Find where the given text appears and provide that cell's center as (X, Y) coordinate. 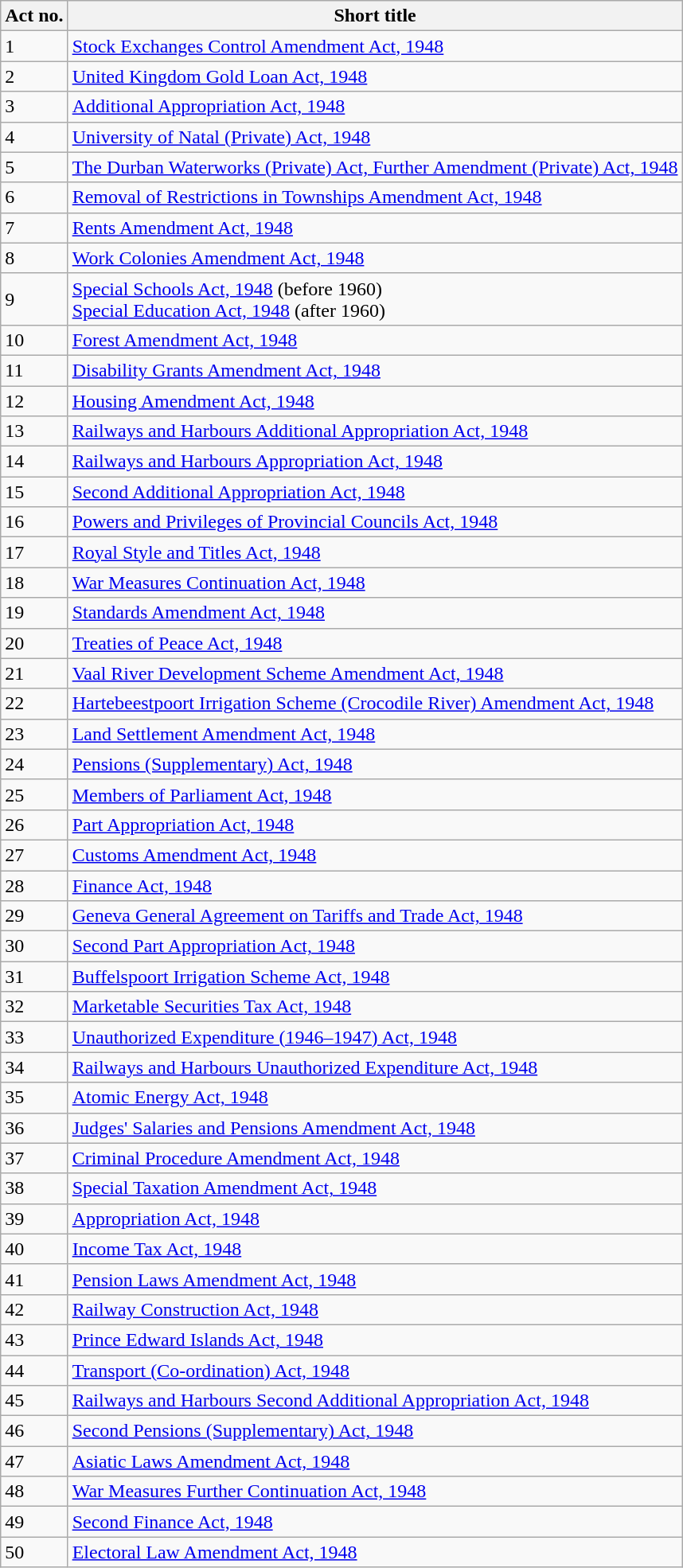
17 (34, 552)
11 (34, 370)
Special Taxation Amendment Act, 1948 (375, 1188)
Rents Amendment Act, 1948 (375, 228)
44 (34, 1370)
Short title (375, 16)
32 (34, 1007)
9 (34, 299)
Disability Grants Amendment Act, 1948 (375, 370)
United Kingdom Gold Loan Act, 1948 (375, 76)
Customs Amendment Act, 1948 (375, 855)
Marketable Securities Tax Act, 1948 (375, 1007)
42 (34, 1309)
Finance Act, 1948 (375, 886)
39 (34, 1219)
37 (34, 1158)
16 (34, 522)
43 (34, 1340)
Work Colonies Amendment Act, 1948 (375, 258)
Second Part Appropriation Act, 1948 (375, 946)
15 (34, 492)
Transport (Co-ordination) Act, 1948 (375, 1370)
1 (34, 46)
Railways and Harbours Additional Appropriation Act, 1948 (375, 431)
22 (34, 704)
Second Pensions (Supplementary) Act, 1948 (375, 1431)
Prince Edward Islands Act, 1948 (375, 1340)
Removal of Restrictions in Townships Amendment Act, 1948 (375, 197)
7 (34, 228)
28 (34, 886)
Hartebeestpoort Irrigation Scheme (Crocodile River) Amendment Act, 1948 (375, 704)
23 (34, 734)
Members of Parliament Act, 1948 (375, 794)
Buffelspoort Irrigation Scheme Act, 1948 (375, 977)
2 (34, 76)
Housing Amendment Act, 1948 (375, 400)
24 (34, 764)
6 (34, 197)
University of Natal (Private) Act, 1948 (375, 137)
48 (34, 1492)
10 (34, 340)
Appropriation Act, 1948 (375, 1219)
34 (34, 1067)
38 (34, 1188)
Powers and Privileges of Provincial Councils Act, 1948 (375, 522)
18 (34, 583)
47 (34, 1461)
Electoral Law Amendment Act, 1948 (375, 1552)
12 (34, 400)
Geneva General Agreement on Tariffs and Trade Act, 1948 (375, 916)
4 (34, 137)
Land Settlement Amendment Act, 1948 (375, 734)
40 (34, 1249)
26 (34, 825)
Second Additional Appropriation Act, 1948 (375, 492)
Pension Laws Amendment Act, 1948 (375, 1279)
14 (34, 462)
Stock Exchanges Control Amendment Act, 1948 (375, 46)
13 (34, 431)
41 (34, 1279)
29 (34, 916)
30 (34, 946)
20 (34, 643)
Railways and Harbours Appropriation Act, 1948 (375, 462)
Income Tax Act, 1948 (375, 1249)
36 (34, 1128)
War Measures Continuation Act, 1948 (375, 583)
Special Schools Act, 1948 (before 1960) Special Education Act, 1948 (after 1960) (375, 299)
Unauthorized Expenditure (1946–1947) Act, 1948 (375, 1037)
45 (34, 1401)
Act no. (34, 16)
25 (34, 794)
27 (34, 855)
Second Finance Act, 1948 (375, 1522)
49 (34, 1522)
5 (34, 167)
46 (34, 1431)
Pensions (Supplementary) Act, 1948 (375, 764)
Standards Amendment Act, 1948 (375, 613)
Railway Construction Act, 1948 (375, 1309)
33 (34, 1037)
50 (34, 1552)
35 (34, 1098)
Part Appropriation Act, 1948 (375, 825)
Criminal Procedure Amendment Act, 1948 (375, 1158)
21 (34, 673)
Treaties of Peace Act, 1948 (375, 643)
8 (34, 258)
War Measures Further Continuation Act, 1948 (375, 1492)
19 (34, 613)
Railways and Harbours Unauthorized Expenditure Act, 1948 (375, 1067)
Additional Appropriation Act, 1948 (375, 107)
Asiatic Laws Amendment Act, 1948 (375, 1461)
Forest Amendment Act, 1948 (375, 340)
Railways and Harbours Second Additional Appropriation Act, 1948 (375, 1401)
Judges' Salaries and Pensions Amendment Act, 1948 (375, 1128)
The Durban Waterworks (Private) Act, Further Amendment (Private) Act, 1948 (375, 167)
3 (34, 107)
Royal Style and Titles Act, 1948 (375, 552)
31 (34, 977)
Atomic Energy Act, 1948 (375, 1098)
Vaal River Development Scheme Amendment Act, 1948 (375, 673)
